Locate the cell with the specified text and output its [x, y] center coordinate. 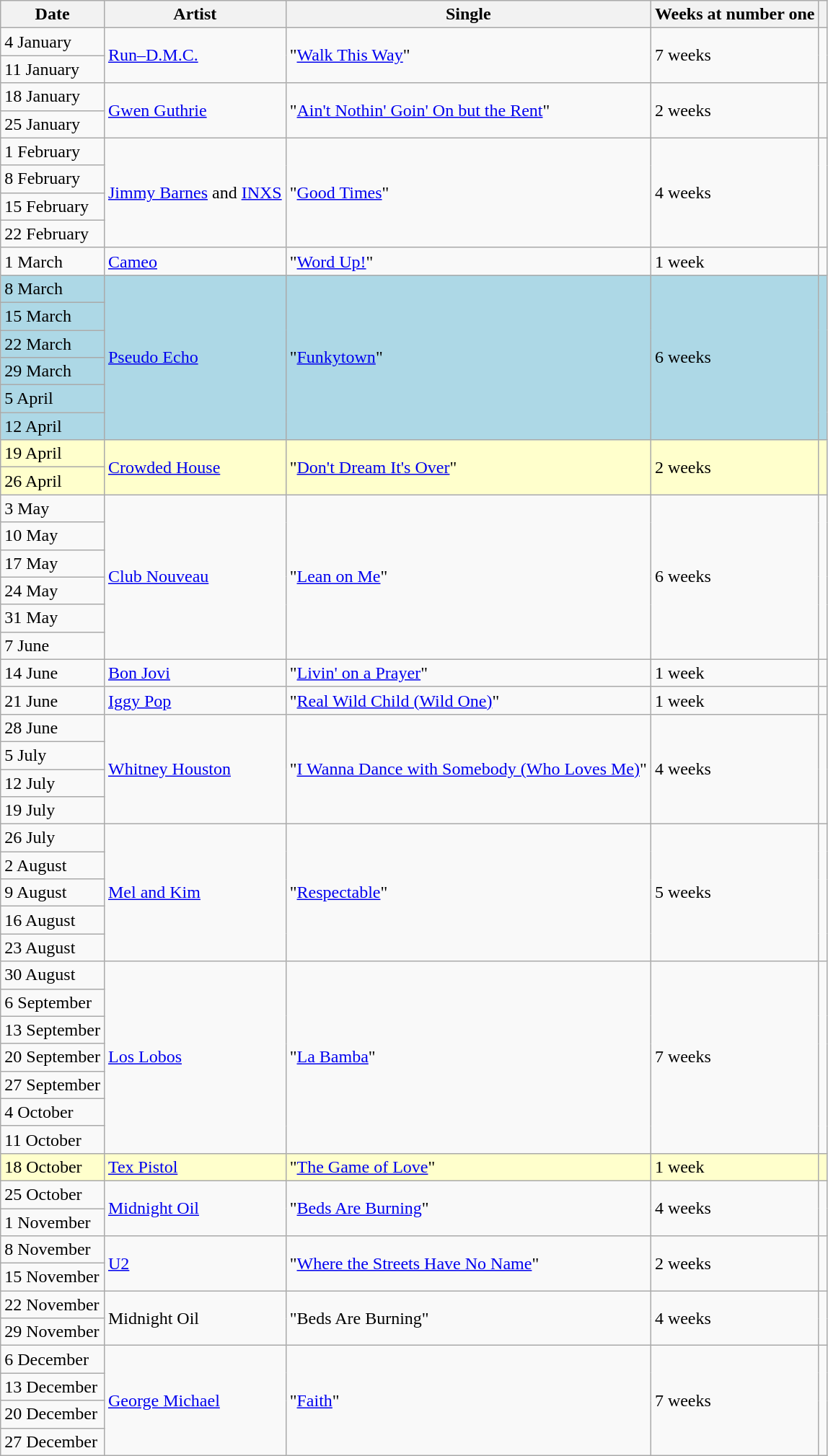
15 February [53, 206]
"Livin' on a Prayer" [468, 673]
5 July [53, 755]
Iggy Pop [195, 700]
4 January [53, 42]
22 November [53, 1305]
12 July [53, 782]
5 April [53, 399]
21 June [53, 700]
28 June [53, 728]
2 August [53, 865]
19 July [53, 811]
20 September [53, 1057]
4 October [53, 1112]
"Walk This Way" [468, 56]
Date [53, 14]
Gwen Guthrie [195, 110]
17 May [53, 563]
18 October [53, 1167]
Cameo [195, 261]
8 February [53, 179]
5 weeks [734, 893]
Pseudo Echo [195, 357]
7 June [53, 645]
22 March [53, 344]
25 January [53, 124]
Single [468, 14]
23 August [53, 948]
29 November [53, 1332]
"Real Wild Child (Wild One)" [468, 700]
30 August [53, 975]
13 December [53, 1387]
11 January [53, 69]
Los Lobos [195, 1057]
"Respectable" [468, 893]
"Faith" [468, 1400]
Mel and Kim [195, 893]
29 March [53, 371]
1 March [53, 261]
Weeks at number one [734, 14]
12 April [53, 426]
26 April [53, 481]
Bon Jovi [195, 673]
Tex Pistol [195, 1167]
6 September [53, 1002]
Artist [195, 14]
15 November [53, 1277]
22 February [53, 234]
"The Game of Love" [468, 1167]
1 February [53, 151]
24 May [53, 591]
26 July [53, 838]
"Where the Streets Have No Name" [468, 1263]
18 January [53, 97]
"Good Times" [468, 193]
13 September [53, 1030]
6 December [53, 1359]
15 March [53, 316]
"Word Up!" [468, 261]
8 November [53, 1250]
Club Nouveau [195, 577]
"Don't Dream It's Over" [468, 467]
10 May [53, 536]
Jimmy Barnes and INXS [195, 193]
8 March [53, 288]
George Michael [195, 1400]
"Ain't Nothin' Goin' On but the Rent" [468, 110]
25 October [53, 1194]
"I Wanna Dance with Somebody (Who Loves Me)" [468, 769]
27 December [53, 1442]
"Funkytown" [468, 357]
"La Bamba" [468, 1057]
Crowded House [195, 467]
U2 [195, 1263]
Run–D.M.C. [195, 56]
3 May [53, 508]
20 December [53, 1414]
Whitney Houston [195, 769]
1 November [53, 1222]
16 August [53, 920]
14 June [53, 673]
31 May [53, 618]
9 August [53, 893]
11 October [53, 1139]
"Lean on Me" [468, 577]
27 September [53, 1085]
19 April [53, 454]
